Output the [X, Y] coordinate of the center of the cell containing the given text.  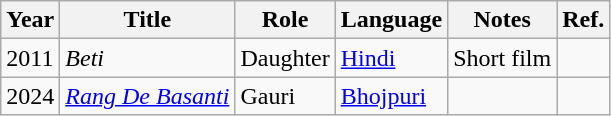
Bhojpuri [391, 96]
Title [148, 20]
Short film [502, 58]
2024 [30, 96]
Daughter [285, 58]
Hindi [391, 58]
Role [285, 20]
Gauri [285, 96]
Ref. [584, 20]
Notes [502, 20]
Language [391, 20]
Rang De Basanti [148, 96]
2011 [30, 58]
Beti [148, 58]
Year [30, 20]
